Output the [x, y] coordinate of the center of the cell containing the given text.  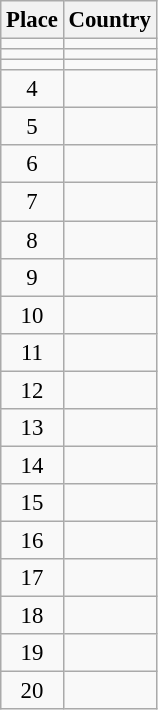
6 [32, 165]
8 [32, 240]
18 [32, 616]
12 [32, 390]
17 [32, 578]
4 [32, 89]
14 [32, 465]
Country [110, 20]
5 [32, 127]
15 [32, 503]
16 [32, 540]
Place [32, 20]
9 [32, 277]
10 [32, 315]
11 [32, 352]
13 [32, 428]
20 [32, 691]
19 [32, 653]
7 [32, 202]
